Determine the (X, Y) coordinate at the center of the cell enclosing the given text.  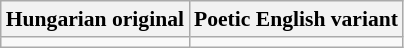
Poetic English variant (296, 19)
Hungarian original (95, 19)
